Scan for the cell matching the given text and deliver its [x, y] coordinate at center. 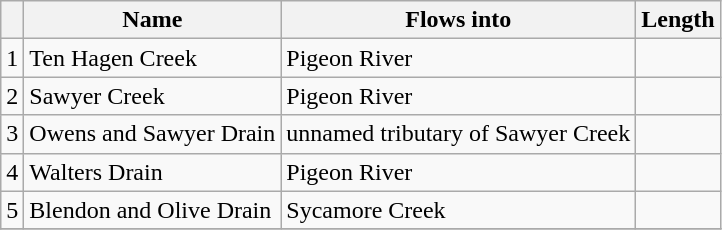
Flows into [458, 20]
Ten Hagen Creek [152, 58]
unnamed tributary of Sawyer Creek [458, 134]
Sycamore Creek [458, 210]
2 [12, 96]
Walters Drain [152, 172]
Name [152, 20]
1 [12, 58]
Blendon and Olive Drain [152, 210]
3 [12, 134]
Length [678, 20]
Owens and Sawyer Drain [152, 134]
4 [12, 172]
5 [12, 210]
Sawyer Creek [152, 96]
